Detect which cell encompasses the target text, then output its (x, y) center coordinate. 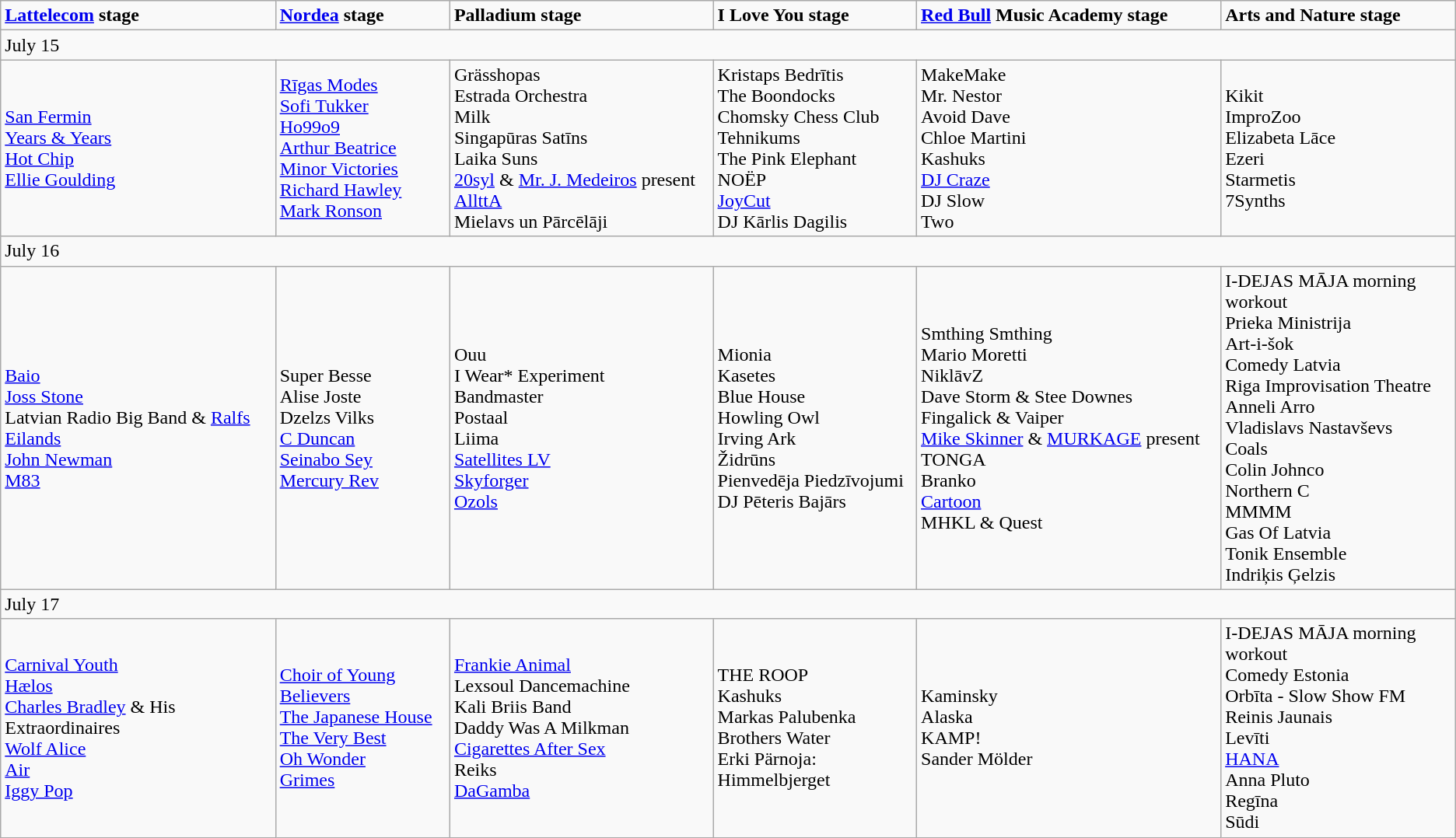
Kikit ImproZoo Elizabeta Lāce Ezeri Starmetis 7Synths (1339, 148)
Grässhopas Estrada Orchestra Milk Singapūras Satīns Laika Suns 20syl & Mr. J. Medeiros present AllttA Mielavs un Pārcēlāji (582, 148)
Mionia Kasetes Blue House Howling Owl Irving Ark Židrūns Pienvedēja Piedzīvojumi DJ Pēteris Bajārs (815, 428)
Baio Joss Stone Latvian Radio Big Band & Ralfs Eilands John Newman M83 (138, 428)
Lattelecom stage (138, 16)
Arts and Nature stage (1339, 16)
July 17 (728, 604)
Rīgas Modes Sofi Tukker Ho99o9 Arthur Beatrice Minor Victories Richard Hawley Mark Ronson (362, 148)
Kristaps Bedrītis The Boondocks Chomsky Chess Club Tehnikums The Pink Elephant NOËP JoyCut DJ Kārlis Dagilis (815, 148)
Kaminsky Alaska KAMP! Sander Mölder (1069, 728)
Frankie Animal Lexsoul Dancemachine Kali Briis Band Daddy Was A Milkman Cigarettes After Sex Reiks DaGamba (582, 728)
Choir of Young Believers The Japanese House The Very Best Oh Wonder Grimes (362, 728)
Palladium stage (582, 16)
THE ROOP Kashuks Markas Palubenka Brothers Water Erki Pärnoja: Himmelbjerget (815, 728)
Red Bull Music Academy stage (1069, 16)
Carnival Youth Hælos Charles Bradley & His Extraordinaires Wolf Alice Air Iggy Pop (138, 728)
Smthing Smthing Mario Moretti NiklāvZ Dave Storm & Stee Downes Fingalick & Vaiper Mike Skinner & MURKAGE present TONGA Branko Cartoon MHKL & Quest (1069, 428)
I Love You stage (815, 16)
MakeMake Mr. Nestor Avoid Dave Chloe Martini Kashuks DJ Craze DJ Slow Two (1069, 148)
I-DEJAS MĀJA morning workout Comedy Estonia Orbīta - Slow Show FM Reinis Jaunais Levīti HANA Anna Pluto Regīna Sūdi (1339, 728)
San Fermin Years & Years Hot Chip Ellie Goulding (138, 148)
Nordea stage (362, 16)
Ouu I Wear* Experiment Bandmaster Postaal Liima Satellites LV Skyforger Ozols (582, 428)
July 16 (728, 251)
Super Besse Alise Joste Dzelzs Vilks C Duncan Seinabo Sey Mercury Rev (362, 428)
July 15 (728, 45)
